Find where the given text appears and provide that cell's center as (X, Y) coordinate. 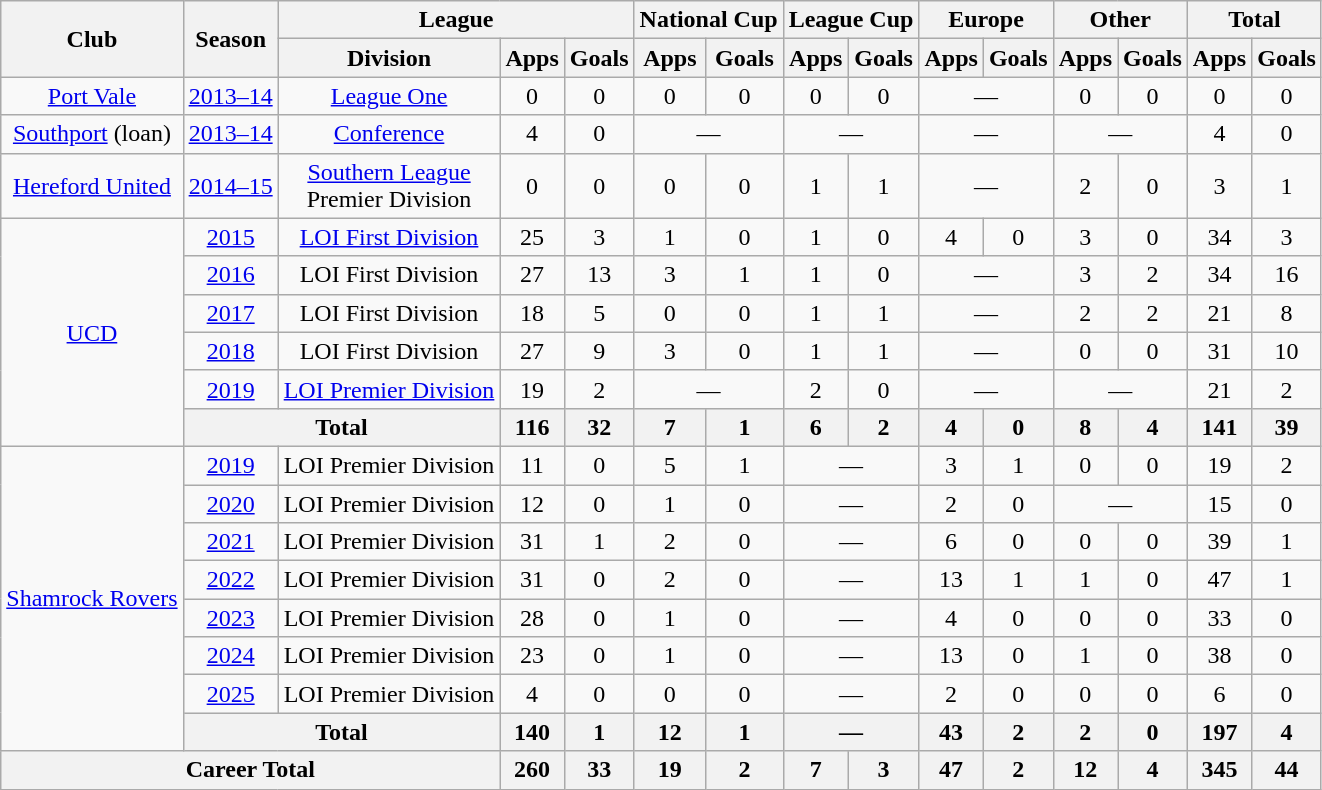
260 (532, 770)
25 (532, 237)
Division (389, 58)
2024 (230, 656)
League (456, 20)
Hereford United (92, 186)
Club (92, 39)
116 (532, 427)
10 (1287, 351)
Southport (loan) (92, 134)
11 (532, 465)
2020 (230, 503)
32 (599, 427)
League Cup (851, 20)
2023 (230, 618)
345 (1219, 770)
Career Total (250, 770)
2017 (230, 313)
Southern LeaguePremier Division (389, 186)
2016 (230, 275)
2018 (230, 351)
2021 (230, 542)
38 (1219, 656)
43 (951, 732)
National Cup (708, 20)
44 (1287, 770)
Europe (986, 20)
League One (389, 96)
Other (1120, 20)
16 (1287, 275)
2025 (230, 694)
140 (532, 732)
18 (532, 313)
2022 (230, 580)
2015 (230, 237)
141 (1219, 427)
Season (230, 39)
UCD (92, 332)
2014–15 (230, 186)
23 (532, 656)
Port Vale (92, 96)
9 (599, 351)
Conference (389, 134)
Shamrock Rovers (92, 598)
197 (1219, 732)
28 (532, 618)
15 (1219, 503)
